Locate the cell with the specified text and output its (X, Y) center coordinate. 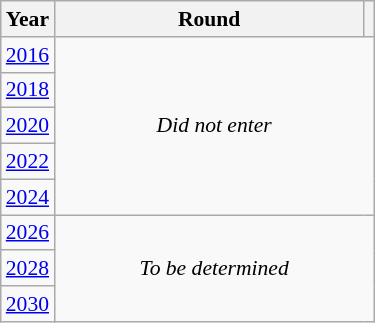
2022 (28, 162)
Round (209, 19)
2030 (28, 304)
To be determined (214, 268)
Year (28, 19)
2026 (28, 233)
2024 (28, 197)
Did not enter (214, 126)
2018 (28, 90)
2028 (28, 269)
2016 (28, 55)
2020 (28, 126)
